Output the [X, Y] coordinate of the center of the cell containing the given text.  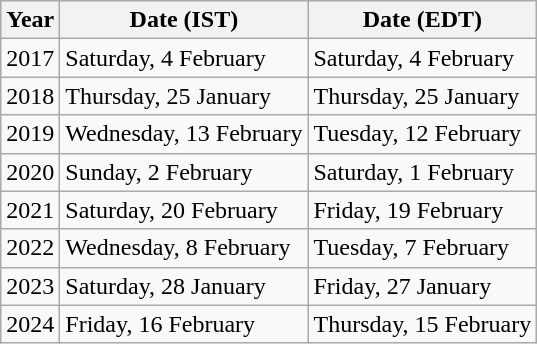
2018 [30, 96]
Tuesday, 12 February [422, 134]
Tuesday, 7 February [422, 248]
Sunday, 2 February [184, 172]
Wednesday, 8 February [184, 248]
Friday, 27 January [422, 286]
2022 [30, 248]
Date (IST) [184, 20]
2021 [30, 210]
2023 [30, 286]
2017 [30, 58]
2019 [30, 134]
Friday, 19 February [422, 210]
2020 [30, 172]
Friday, 16 February [184, 324]
Thursday, 15 February [422, 324]
Saturday, 28 January [184, 286]
Saturday, 1 February [422, 172]
Year [30, 20]
Saturday, 20 February [184, 210]
Wednesday, 13 February [184, 134]
2024 [30, 324]
Date (EDT) [422, 20]
